For the text-containing cell, return its midpoint in (x, y) coordinate format. 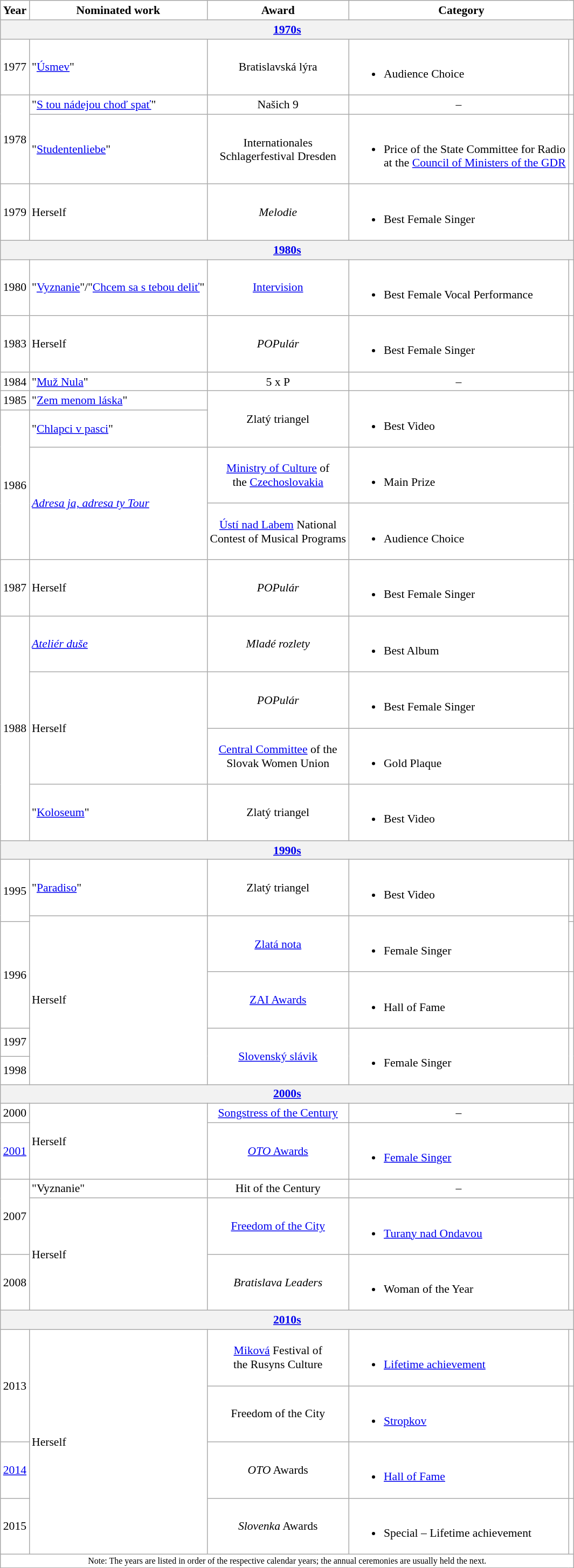
1998 (15, 1070)
"Muž Nula" (118, 382)
1980 (15, 288)
Zlatá nota (278, 944)
2015 (15, 1527)
Melodie (278, 212)
1996 (15, 975)
2000 (15, 1113)
"Studentenliebe" (118, 149)
"Vyznanie" (118, 1189)
2008 (15, 1283)
1984 (15, 382)
1990s (287, 851)
Award (278, 10)
1988 (15, 728)
Internationales Schlagerfestival Dresden (278, 149)
Adresa ja, adresa ty Tour (118, 504)
"Zem menom láska" (118, 401)
1985 (15, 401)
5 x P (278, 382)
Best Album (459, 644)
Intervision (278, 288)
Stropkov (459, 1414)
1987 (15, 588)
Slovenský slávik (278, 1056)
1980s (287, 250)
Miková Festival of the Rusyns Culture (278, 1358)
Slovenka Awards (278, 1527)
Woman of the Year (459, 1283)
Category (461, 10)
2014 (15, 1470)
1979 (15, 212)
Note: The years are listed in order of the respective calendar years; the annual ceremonies are usually held the next. (287, 1561)
ZAI Awards (278, 1000)
Main Prize (459, 476)
Lifetime achievement (459, 1358)
Gold Plaque (459, 756)
"Koloseum" (118, 812)
"Chlapci v pasci" (118, 429)
"Vyznanie"/"Chcem sa s tebou deliť" (118, 288)
Hit of the Century (278, 1189)
2013 (15, 1386)
Year (15, 10)
Ústí nad Labem National Contest of Musical Programs (278, 532)
2000s (287, 1094)
Songstress of the Century (278, 1113)
1978 (15, 140)
Nominated work (118, 10)
Price of the State Committee for Radio at the Council of Ministers of the GDR (459, 149)
1997 (15, 1042)
Ateliér duše (118, 644)
Bratislava Leaders (278, 1283)
1970s (287, 30)
"Úsmev" (118, 67)
Bratislavská lýra (278, 67)
Best Female Vocal Performance (459, 288)
"Paradiso" (118, 888)
1995 (15, 890)
Central Committee of the Slovak Women Union (278, 756)
1983 (15, 344)
2007 (15, 1217)
2001 (15, 1151)
1986 (15, 485)
"S tou nádejou choď spať" (118, 105)
Turany nad Ondavou (459, 1226)
Ministry of Culture of the Czechoslovakia (278, 476)
1977 (15, 67)
2010s (287, 1320)
Special – Lifetime achievement (459, 1527)
Našich 9 (278, 105)
Mladé rozlety (278, 644)
